Capture the cell that displays the provided text and extract its (X, Y) central coordinate. 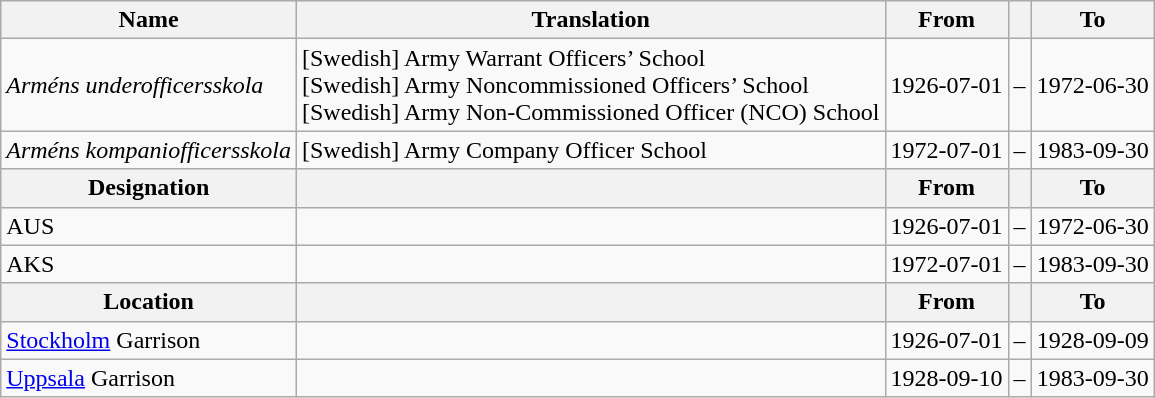
Uppsala Garrison (149, 378)
Location (149, 302)
Arméns underofficersskola (149, 85)
Stockholm Garrison (149, 340)
Arméns kompaniofficersskola (149, 150)
[Swedish] Army Company Officer School (590, 150)
Designation (149, 188)
1928-09-10 (946, 378)
Name (149, 20)
[Swedish] Army Warrant Officers’ School[Swedish] Army Noncommissioned Officers’ School[Swedish] Army Non-Commissioned Officer (NCO) School (590, 85)
Translation (590, 20)
1928-09-09 (1092, 340)
AKS (149, 264)
AUS (149, 226)
